Detect which cell encompasses the target text, then output its [x, y] center coordinate. 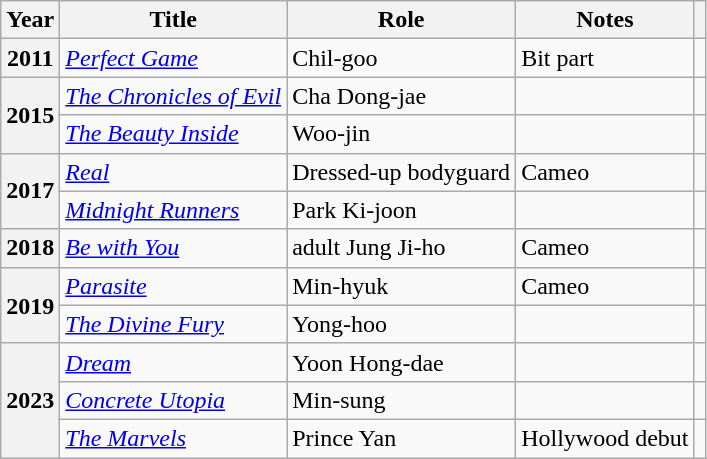
2019 [30, 305]
Bit part [605, 58]
2018 [30, 248]
Concrete Utopia [174, 400]
Dream [174, 362]
The Beauty Inside [174, 134]
Prince Yan [402, 438]
Notes [605, 20]
adult Jung Ji-ho [402, 248]
The Chronicles of Evil [174, 96]
2011 [30, 58]
Woo-jin [402, 134]
Chil-goo [402, 58]
Park Ki-joon [402, 210]
Dressed-up bodyguard [402, 172]
Perfect Game [174, 58]
Yoon Hong-dae [402, 362]
Midnight Runners [174, 210]
2015 [30, 115]
Be with You [174, 248]
2017 [30, 191]
2023 [30, 400]
Yong-hoo [402, 324]
Parasite [174, 286]
The Marvels [174, 438]
Min-hyuk [402, 286]
Hollywood debut [605, 438]
The Divine Fury [174, 324]
Title [174, 20]
Min-sung [402, 400]
Cha Dong-jae [402, 96]
Year [30, 20]
Role [402, 20]
Real [174, 172]
